Scan for the cell matching the given text and deliver its [x, y] coordinate at center. 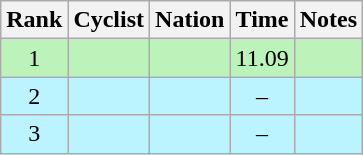
Time [262, 20]
Cyclist [109, 20]
11.09 [262, 58]
2 [34, 96]
Notes [328, 20]
Rank [34, 20]
3 [34, 134]
1 [34, 58]
Nation [190, 20]
